Detect which cell encompasses the target text, then output its [x, y] center coordinate. 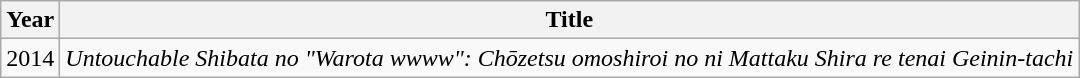
Untouchable Shibata no "Warota wwww": Chōzetsu omoshiroi no ni Mattaku Shira re tenai Geinin-tachi [570, 58]
Title [570, 20]
Year [30, 20]
2014 [30, 58]
